Output the (x, y) coordinate of the center of the cell containing the given text.  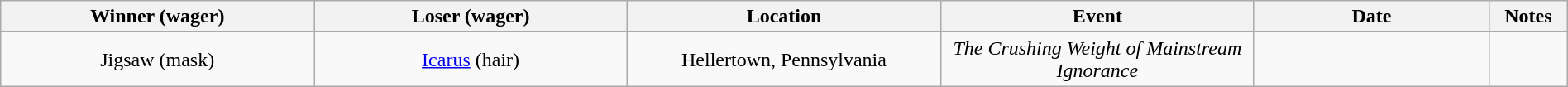
Jigsaw (mask) (157, 60)
Icarus (hair) (471, 60)
Winner (wager) (157, 17)
Hellertown, Pennsylvania (784, 60)
Loser (wager) (471, 17)
Location (784, 17)
Event (1097, 17)
The Crushing Weight of Mainstream Ignorance (1097, 60)
Notes (1528, 17)
Date (1371, 17)
